Search for the cell housing the specified text and yield its (X, Y) center coordinate. 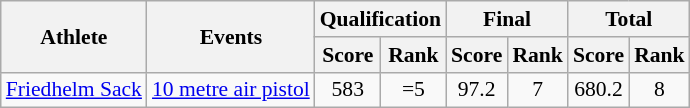
Athlete (74, 36)
97.2 (476, 90)
=5 (414, 90)
583 (348, 90)
Qualification (380, 19)
680.2 (598, 90)
Friedhelm Sack (74, 90)
Events (231, 36)
Final (507, 19)
Total (629, 19)
8 (660, 90)
10 metre air pistol (231, 90)
7 (538, 90)
